Return [X, Y] of the center of cell containing provided text 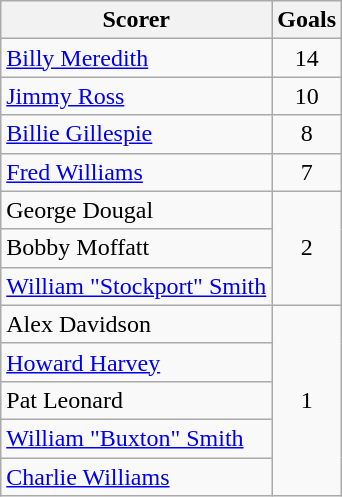
14 [307, 58]
Fred Williams [136, 172]
Billie Gillespie [136, 134]
Jimmy Ross [136, 96]
Charlie Williams [136, 477]
Goals [307, 20]
1 [307, 400]
Pat Leonard [136, 400]
Alex Davidson [136, 324]
7 [307, 172]
William "Buxton" Smith [136, 438]
William "Stockport" Smith [136, 286]
Bobby Moffatt [136, 248]
10 [307, 96]
Scorer [136, 20]
Howard Harvey [136, 362]
8 [307, 134]
Billy Meredith [136, 58]
2 [307, 248]
George Dougal [136, 210]
